Determine the [x, y] coordinate at the center of the cell enclosing the given text.  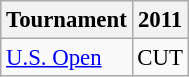
2011 [160, 20]
Tournament [66, 20]
CUT [160, 58]
U.S. Open [66, 58]
